Extract the [X, Y] coordinate from the center of the cell holding the provided text.  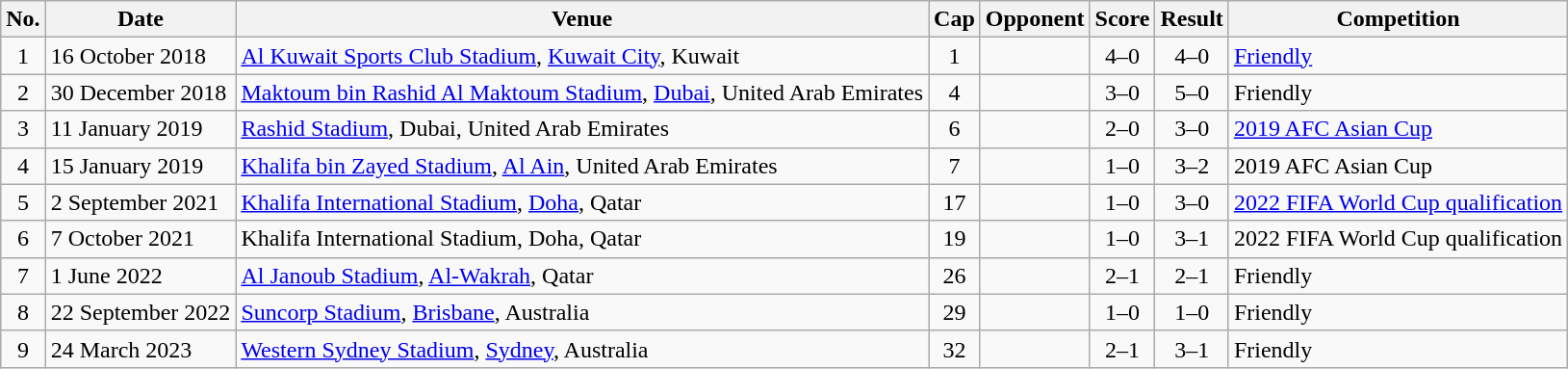
26 [955, 276]
1 June 2022 [141, 276]
Opponent [1035, 19]
5 [23, 202]
8 [23, 312]
32 [955, 349]
Maktoum bin Rashid Al Maktoum Stadium, Dubai, United Arab Emirates [582, 92]
17 [955, 202]
15 January 2019 [141, 166]
16 October 2018 [141, 56]
Score [1122, 19]
9 [23, 349]
11 January 2019 [141, 129]
Cap [955, 19]
Western Sydney Stadium, Sydney, Australia [582, 349]
Venue [582, 19]
Result [1192, 19]
No. [23, 19]
2 [23, 92]
30 December 2018 [141, 92]
7 October 2021 [141, 239]
Date [141, 19]
Suncorp Stadium, Brisbane, Australia [582, 312]
Khalifa bin Zayed Stadium, Al Ain, United Arab Emirates [582, 166]
5–0 [1192, 92]
Rashid Stadium, Dubai, United Arab Emirates [582, 129]
Al Kuwait Sports Club Stadium, Kuwait City, Kuwait [582, 56]
Competition [1398, 19]
2 September 2021 [141, 202]
2–0 [1122, 129]
29 [955, 312]
22 September 2022 [141, 312]
Al Janoub Stadium, Al-Wakrah, Qatar [582, 276]
3–2 [1192, 166]
19 [955, 239]
24 March 2023 [141, 349]
3 [23, 129]
